Return the (X, Y) coordinate for the center point of the cell that contains the specified text.  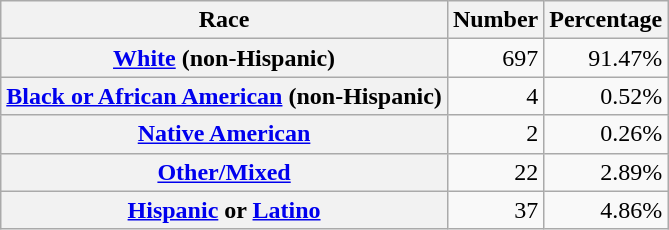
4 (495, 96)
Black or African American (non-Hispanic) (224, 96)
Number (495, 20)
37 (495, 210)
Percentage (606, 20)
0.52% (606, 96)
697 (495, 58)
Race (224, 20)
2 (495, 134)
White (non-Hispanic) (224, 58)
4.86% (606, 210)
22 (495, 172)
Other/Mixed (224, 172)
0.26% (606, 134)
Native American (224, 134)
2.89% (606, 172)
Hispanic or Latino (224, 210)
91.47% (606, 58)
